Return the (x, y) coordinate for the center point of the cell that contains the specified text.  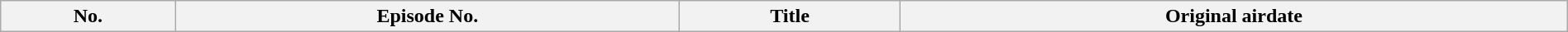
No. (88, 16)
Episode No. (427, 16)
Original airdate (1234, 16)
Title (791, 16)
